Identify which cell holds the provided text, then report its (x, y) central coordinate. 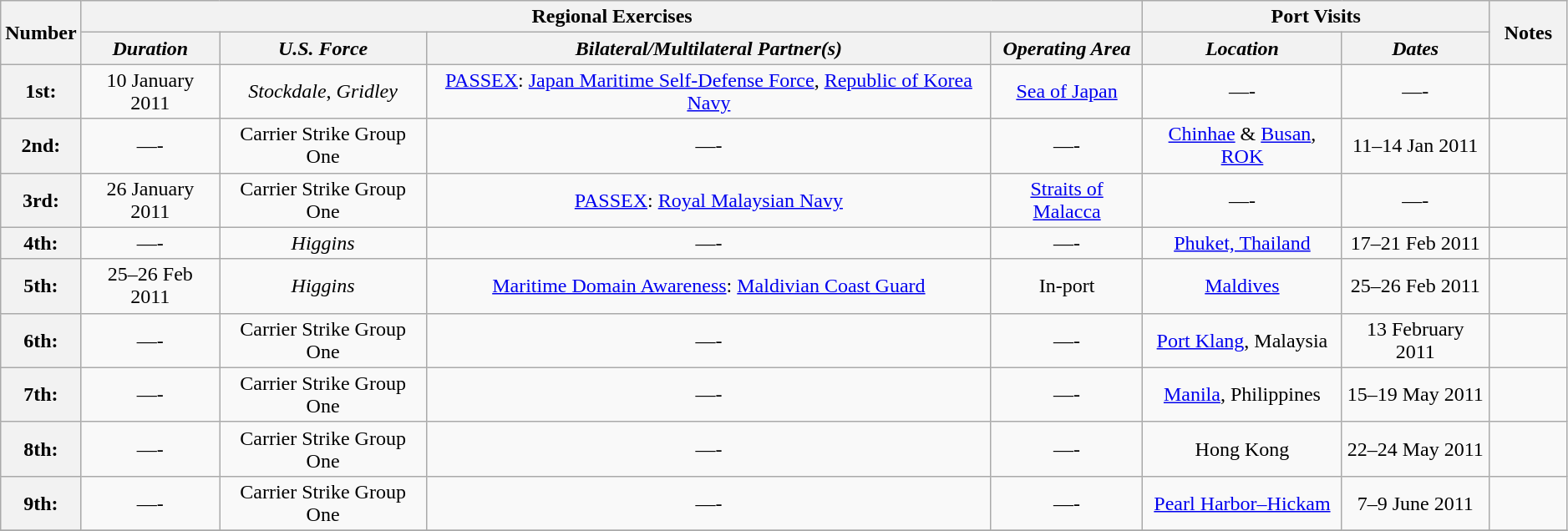
PASSEX: Japan Maritime Self-Defense Force, Republic of Korea Navy (708, 92)
Bilateral/Multilateral Partner(s) (708, 48)
Number (41, 33)
Location (1242, 48)
Chinhae & Busan, ROK (1242, 145)
Regional Exercises (611, 17)
22–24 May 2011 (1415, 449)
Duration (150, 48)
13 February 2011 (1415, 341)
Manila, Philippines (1242, 394)
Maldives (1242, 286)
7th: (41, 394)
Pearl Harbor–Hickam (1242, 503)
Stockdale, Gridley (322, 92)
Straits of Malacca (1067, 200)
4th: (41, 243)
Notes (1529, 33)
Phuket, Thailand (1242, 243)
11–14 Jan 2011 (1415, 145)
U.S. Force (322, 48)
In-port (1067, 286)
Hong Kong (1242, 449)
2nd: (41, 145)
10 January 2011 (150, 92)
Operating Area (1067, 48)
3rd: (41, 200)
PASSEX: Royal Malaysian Navy (708, 200)
6th: (41, 341)
15–19 May 2011 (1415, 394)
5th: (41, 286)
Port Klang, Malaysia (1242, 341)
26 January 2011 (150, 200)
17–21 Feb 2011 (1415, 243)
7–9 June 2011 (1415, 503)
Sea of Japan (1067, 92)
8th: (41, 449)
1st: (41, 92)
Maritime Domain Awareness: Maldivian Coast Guard (708, 286)
9th: (41, 503)
Port Visits (1317, 17)
Dates (1415, 48)
